Capture the cell that displays the provided text and extract its [x, y] central coordinate. 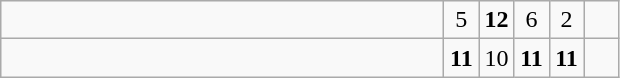
12 [496, 20]
10 [496, 58]
2 [566, 20]
6 [532, 20]
5 [462, 20]
